Locate the cell with the specified text and output its (x, y) center coordinate. 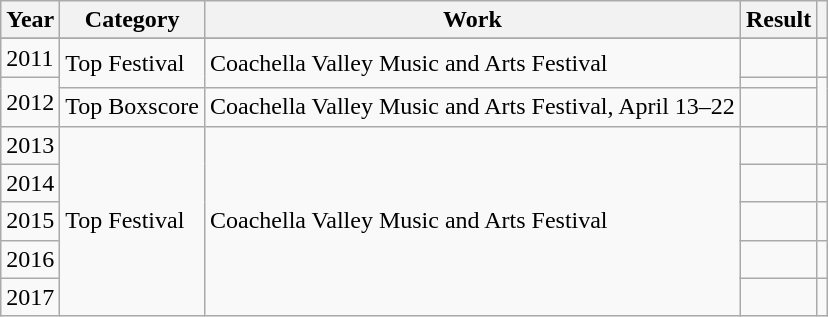
Category (132, 20)
2011 (30, 58)
Year (30, 20)
2012 (30, 102)
Top Boxscore (132, 107)
2014 (30, 183)
Coachella Valley Music and Arts Festival, April 13–22 (473, 107)
2013 (30, 145)
2017 (30, 297)
Work (473, 20)
2015 (30, 221)
Result (778, 20)
2016 (30, 259)
